Return the [X, Y] coordinate for the center point of the cell that contains the specified text.  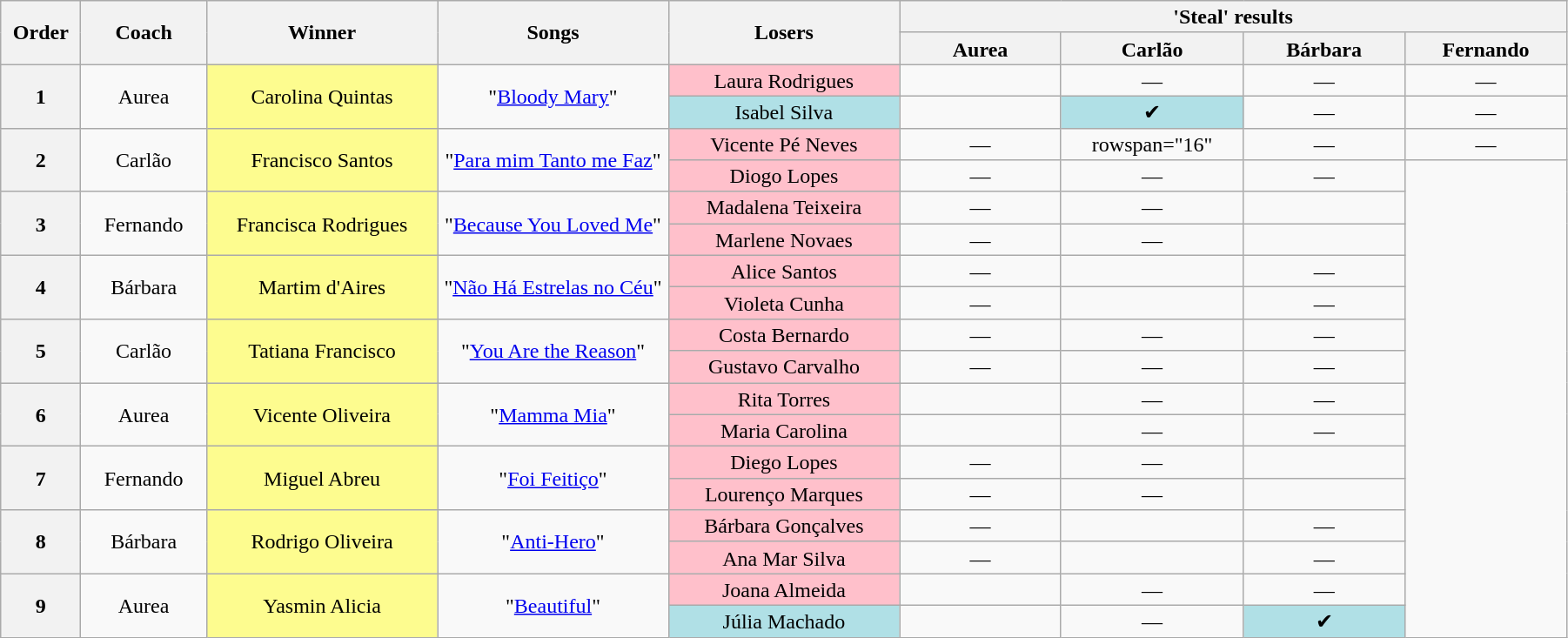
Lourenço Marques [783, 494]
Francisco Santos [322, 160]
Diego Lopes [783, 463]
Júlia Machado [783, 621]
Vicente Pé Neves [783, 144]
Losers [783, 33]
Vicente Oliveira [322, 414]
'Steal' results [1234, 17]
Tatiana Francisco [322, 350]
"Foi Feitiço" [553, 479]
Alice Santos [783, 272]
"Beautiful" [553, 606]
Diogo Lopes [783, 176]
Miguel Abreu [322, 479]
5 [41, 350]
"Não Há Estrelas no Céu" [553, 287]
Maria Carolina [783, 430]
"Para mim Tanto me Faz" [553, 160]
Madalena Teixeira [783, 207]
Songs [553, 33]
"Anti-Hero" [553, 541]
Gustavo Carvalho [783, 367]
1 [41, 96]
"Mamma Mia" [553, 414]
Costa Bernardo [783, 334]
6 [41, 414]
Winner [322, 33]
Violeta Cunha [783, 303]
"You Are the Reason" [553, 350]
Isabel Silva [783, 111]
rowspan="16" [1152, 144]
Rodrigo Oliveira [322, 541]
9 [41, 606]
Bárbara Gonçalves [783, 526]
3 [41, 223]
Joana Almeida [783, 590]
"Because You Loved Me" [553, 223]
2 [41, 160]
Marlene Novaes [783, 240]
Coach [144, 33]
Carolina Quintas [322, 96]
"Bloody Mary" [553, 96]
7 [41, 479]
Ana Mar Silva [783, 557]
Rita Torres [783, 399]
4 [41, 287]
Order [41, 33]
Laura Rodrigues [783, 80]
Yasmin Alicia [322, 606]
8 [41, 541]
Francisca Rodrigues [322, 223]
Martim d'Aires [322, 287]
